Capture the cell that displays the provided text and extract its (x, y) central coordinate. 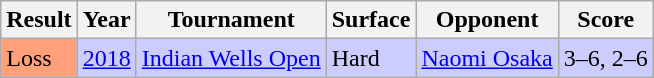
Indian Wells Open (231, 58)
Opponent (487, 20)
Loss (39, 58)
Tournament (231, 20)
Result (39, 20)
Score (606, 20)
Year (106, 20)
3–6, 2–6 (606, 58)
Hard (371, 58)
Naomi Osaka (487, 58)
2018 (106, 58)
Surface (371, 20)
